Output the (x, y) coordinate of the center of the cell containing the given text.  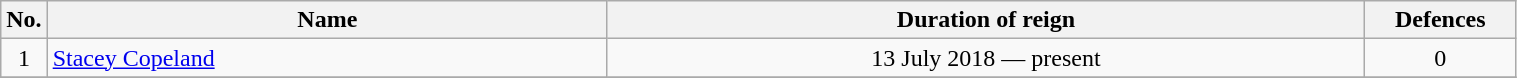
Stacey Copeland (327, 58)
13 July 2018 — present (986, 58)
No. (24, 20)
0 (1441, 58)
Name (327, 20)
Defences (1441, 20)
1 (24, 58)
Duration of reign (986, 20)
